Provide the [x, y] coordinate of the cell's center where the given text is located.  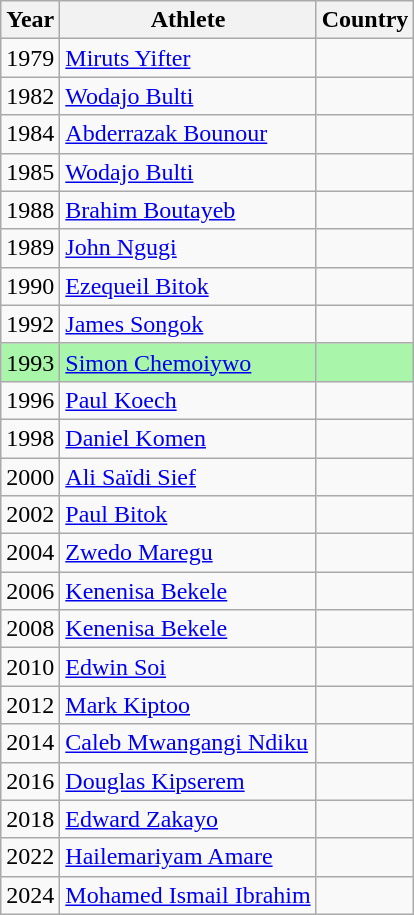
1979 [30, 58]
2024 [30, 895]
2018 [30, 819]
1996 [30, 400]
Ali Saïdi Sief [188, 477]
James Songok [188, 324]
2010 [30, 667]
Miruts Yifter [188, 58]
Simon Chemoiywo [188, 362]
Douglas Kipserem [188, 781]
Brahim Boutayeb [188, 210]
1984 [30, 134]
2004 [30, 553]
1988 [30, 210]
Edward Zakayo [188, 819]
2006 [30, 591]
Mohamed Ismail Ibrahim [188, 895]
1992 [30, 324]
Mark Kiptoo [188, 705]
Zwedo Maregu [188, 553]
2008 [30, 629]
1990 [30, 286]
Edwin Soi [188, 667]
Country [365, 20]
1998 [30, 438]
2022 [30, 857]
Caleb Mwangangi Ndiku [188, 743]
Paul Koech [188, 400]
2000 [30, 477]
1985 [30, 172]
2016 [30, 781]
Athlete [188, 20]
2014 [30, 743]
1982 [30, 96]
1993 [30, 362]
Daniel Komen [188, 438]
1989 [30, 248]
John Ngugi [188, 248]
Ezequeil Bitok [188, 286]
Abderrazak Bounour [188, 134]
Year [30, 20]
2002 [30, 515]
Paul Bitok [188, 515]
Hailemariyam Amare [188, 857]
2012 [30, 705]
